Provide the (X, Y) coordinate of the cell's center where the given text is located.  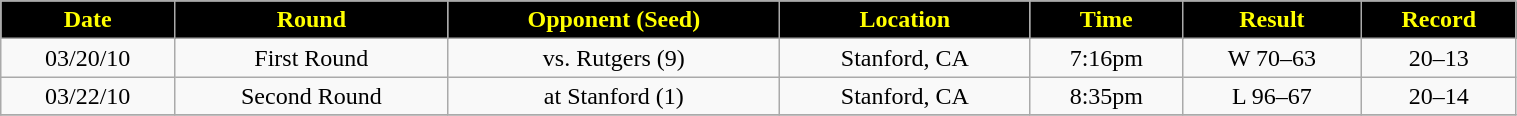
at Stanford (1) (614, 96)
Result (1272, 20)
Location (904, 20)
03/20/10 (88, 58)
Opponent (Seed) (614, 20)
W 70–63 (1272, 58)
vs. Rutgers (9) (614, 58)
20–14 (1438, 96)
7:16pm (1106, 58)
First Round (312, 58)
Second Round (312, 96)
8:35pm (1106, 96)
L 96–67 (1272, 96)
Date (88, 20)
20–13 (1438, 58)
03/22/10 (88, 96)
Record (1438, 20)
Time (1106, 20)
Round (312, 20)
